For the text-containing cell, return its midpoint in (X, Y) coordinate format. 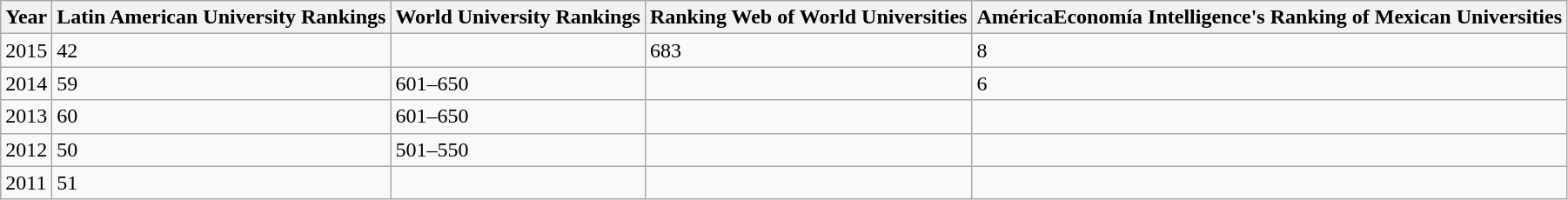
2012 (26, 150)
2014 (26, 83)
6 (1270, 83)
59 (221, 83)
AméricaEconomía Intelligence's Ranking of Mexican Universities (1270, 17)
Year (26, 17)
Ranking Web of World Universities (808, 17)
50 (221, 150)
8 (1270, 50)
2011 (26, 183)
51 (221, 183)
42 (221, 50)
501–550 (518, 150)
2015 (26, 50)
60 (221, 117)
683 (808, 50)
World University Rankings (518, 17)
Latin American University Rankings (221, 17)
2013 (26, 117)
